Locate the cell with the specified text and output its (X, Y) center coordinate. 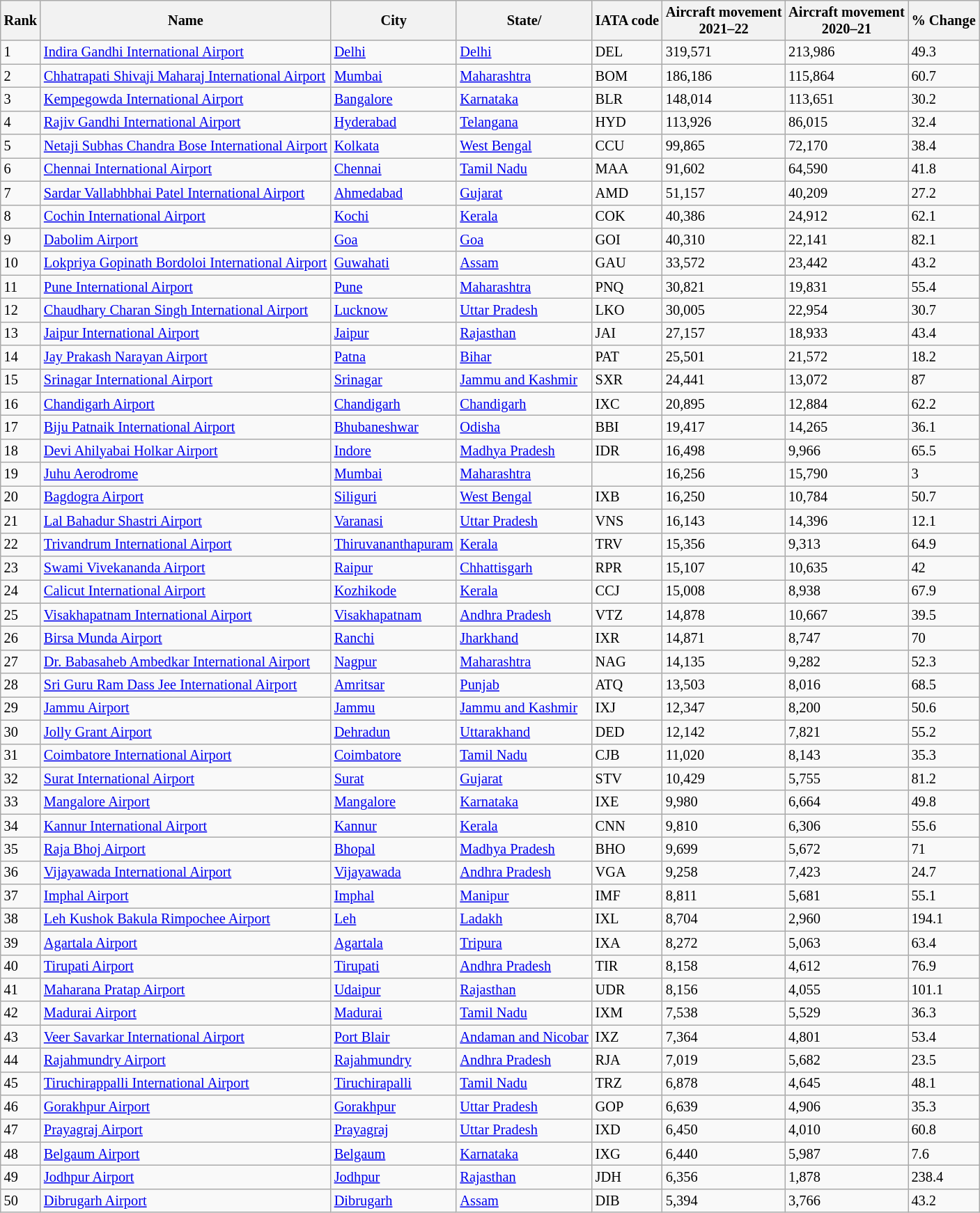
Vijayawada International Airport (185, 872)
Devi Ahilyabai Holkar Airport (185, 451)
GOP (627, 1107)
Jammu (394, 708)
DIB (627, 1200)
9,810 (724, 826)
IXA (627, 943)
Jharkhand (524, 638)
Chaudhary Charan Singh International Airport (185, 310)
39 (21, 943)
213,986 (846, 52)
Belgaum Airport (185, 1154)
14,878 (724, 615)
8,811 (724, 896)
Lokpriya Gopinath Bordoloi International Airport (185, 263)
Jodhpur (394, 1177)
22,954 (846, 310)
Leh Kushok Bakula Rimpochee Airport (185, 919)
41 (21, 989)
Raja Bhoj Airport (185, 849)
DED (627, 732)
Rajahmundry (394, 1060)
24,912 (846, 217)
9,313 (846, 545)
9,980 (724, 802)
Sri Guru Ram Dass Jee International Airport (185, 685)
25 (21, 615)
18 (21, 451)
4,612 (846, 967)
7,019 (724, 1060)
8,156 (724, 989)
18,933 (846, 334)
Nagpur (394, 662)
Chennai International Airport (185, 169)
Gorakhpur Airport (185, 1107)
Jammu Airport (185, 708)
37 (21, 896)
20,895 (724, 404)
8,938 (846, 591)
46 (21, 1107)
GOI (627, 240)
5,681 (846, 896)
Mangalore Airport (185, 802)
25,501 (724, 357)
50 (21, 1200)
8,200 (846, 708)
Siliguri (394, 497)
23,442 (846, 263)
Netaji Subhas Chandra Bose International Airport (185, 146)
Vijayawada (394, 872)
Manipur (524, 896)
6,878 (724, 1083)
5,063 (846, 943)
Dabolim Airport (185, 240)
Ahmedabad (394, 193)
Lucknow (394, 310)
49.3 (944, 52)
76.9 (944, 967)
8,016 (846, 685)
8 (21, 217)
IXM (627, 1013)
39.5 (944, 615)
319,571 (724, 52)
50.6 (944, 708)
15,008 (724, 591)
27 (21, 662)
6 (21, 169)
AMD (627, 193)
Kozhikode (394, 591)
7.6 (944, 1154)
State/ (524, 20)
Indore (394, 451)
Juhu Aerodrome (185, 474)
GAU (627, 263)
Chhatrapati Shivaji Maharaj International Airport (185, 76)
15 (21, 380)
40 (21, 967)
36.3 (944, 1013)
23.5 (944, 1060)
194.1 (944, 919)
IXR (627, 638)
9,258 (724, 872)
33,572 (724, 263)
Bihar (524, 357)
35 (21, 849)
IXZ (627, 1037)
Jolly Grant Airport (185, 732)
Uttarakhand (524, 732)
113,651 (846, 99)
44 (21, 1060)
45 (21, 1083)
6,440 (724, 1154)
ATQ (627, 685)
6,450 (724, 1130)
19,831 (846, 287)
115,864 (846, 76)
32.4 (944, 123)
86,015 (846, 123)
41.8 (944, 169)
Coimbatore International Airport (185, 756)
IDR (627, 451)
9,282 (846, 662)
38 (21, 919)
UDR (627, 989)
Agartala (394, 943)
81.2 (944, 778)
Bagdogra Airport (185, 497)
11,020 (724, 756)
Hyderabad (394, 123)
10,635 (846, 568)
Andaman and Nicobar (524, 1037)
4,645 (846, 1083)
31 (21, 756)
10,784 (846, 497)
9,966 (846, 451)
82.1 (944, 240)
Tirupati (394, 967)
Veer Savarkar International Airport (185, 1037)
Odisha (524, 427)
30,005 (724, 310)
Imphal Airport (185, 896)
IXB (627, 497)
VGA (627, 872)
62.2 (944, 404)
63.4 (944, 943)
14,871 (724, 638)
4,906 (846, 1107)
BLR (627, 99)
Gorakhpur (394, 1107)
13,072 (846, 380)
Chennai (394, 169)
Birsa Munda Airport (185, 638)
30.7 (944, 310)
CCU (627, 146)
30 (21, 732)
IXJ (627, 708)
COK (627, 217)
51,157 (724, 193)
Jaipur (394, 334)
Ladakh (524, 919)
9,699 (724, 849)
10,429 (724, 778)
Varanasi (394, 521)
IATA code (627, 20)
Kochi (394, 217)
49 (21, 1177)
27,157 (724, 334)
7,821 (846, 732)
16,498 (724, 451)
55.6 (944, 826)
TRZ (627, 1083)
VNS (627, 521)
1 (21, 52)
87 (944, 380)
19,417 (724, 427)
Kannur (394, 826)
RJA (627, 1060)
Lal Bahadur Shastri Airport (185, 521)
40,209 (846, 193)
60.7 (944, 76)
10 (21, 263)
16,250 (724, 497)
Tiruchirapalli (394, 1083)
Rajiv Gandhi International Airport (185, 123)
Udaipur (394, 989)
113,926 (724, 123)
13,503 (724, 685)
101.1 (944, 989)
Bhopal (394, 849)
22,141 (846, 240)
49.8 (944, 802)
Jodhpur Airport (185, 1177)
Aircraft movement 2020–21 (846, 20)
8,747 (846, 638)
5,755 (846, 778)
148,014 (724, 99)
5,529 (846, 1013)
Raipur (394, 568)
Madurai Airport (185, 1013)
Madurai (394, 1013)
6,639 (724, 1107)
Maharana Pratap Airport (185, 989)
Trivandrum International Airport (185, 545)
12,347 (724, 708)
IXG (627, 1154)
Punjab (524, 685)
21,572 (846, 357)
5,394 (724, 1200)
BOM (627, 76)
27.2 (944, 193)
40,310 (724, 240)
6,664 (846, 802)
1,878 (846, 1177)
4,055 (846, 989)
16,143 (724, 521)
Agartala Airport (185, 943)
7 (21, 193)
Visakhapatnam (394, 615)
CNN (627, 826)
Ranchi (394, 638)
12 (21, 310)
40,386 (724, 217)
3,766 (846, 1200)
IXC (627, 404)
BHO (627, 849)
Belgaum (394, 1154)
JAI (627, 334)
38.4 (944, 146)
12,884 (846, 404)
6,306 (846, 826)
LKO (627, 310)
22 (21, 545)
43.4 (944, 334)
Kannur International Airport (185, 826)
52.3 (944, 662)
5 (21, 146)
26 (21, 638)
186,186 (724, 76)
Tiruchirappalli International Airport (185, 1083)
23 (21, 568)
48 (21, 1154)
91,602 (724, 169)
Chandigarh Airport (185, 404)
Tripura (524, 943)
Surat (394, 778)
Srinagar (394, 380)
Cochin International Airport (185, 217)
8,158 (724, 967)
16 (21, 404)
9 (21, 240)
99,865 (724, 146)
Rank (21, 20)
8,272 (724, 943)
43 (21, 1037)
STV (627, 778)
28 (21, 685)
8,704 (724, 919)
20 (21, 497)
14 (21, 357)
DEL (627, 52)
IXD (627, 1130)
Rajahmundry Airport (185, 1060)
% Change (944, 20)
IMF (627, 896)
62.1 (944, 217)
Srinagar International Airport (185, 380)
47 (21, 1130)
Bangalore (394, 99)
2,960 (846, 919)
Tirupati Airport (185, 967)
Dibrugarh (394, 1200)
4 (21, 123)
64,590 (846, 169)
Kempegowda International Airport (185, 99)
Imphal (394, 896)
53.4 (944, 1037)
Amritsar (394, 685)
PAT (627, 357)
Prayagraj Airport (185, 1130)
IXL (627, 919)
29 (21, 708)
30.2 (944, 99)
2 (21, 76)
12.1 (944, 521)
36 (21, 872)
10,667 (846, 615)
SXR (627, 380)
Prayagraj (394, 1130)
55.1 (944, 896)
BBI (627, 427)
12,142 (724, 732)
CCJ (627, 591)
Dr. Babasaheb Ambedkar International Airport (185, 662)
Biju Patnaik International Airport (185, 427)
Kolkata (394, 146)
32 (21, 778)
Swami Vivekananda Airport (185, 568)
24,441 (724, 380)
MAA (627, 169)
67.9 (944, 591)
Aircraft movement 2021–22 (724, 20)
Pune International Airport (185, 287)
16,256 (724, 474)
70 (944, 638)
19 (21, 474)
5,672 (846, 849)
RPR (627, 568)
Telangana (524, 123)
Leh (394, 919)
5,987 (846, 1154)
Chhattisgarh (524, 568)
17 (21, 427)
Indira Gandhi International Airport (185, 52)
CJB (627, 756)
Name (185, 20)
48.1 (944, 1083)
Dehradun (394, 732)
4,010 (846, 1130)
21 (21, 521)
24 (21, 591)
33 (21, 802)
Sardar Vallabhbhai Patel International Airport (185, 193)
15,356 (724, 545)
30,821 (724, 287)
TIR (627, 967)
7,538 (724, 1013)
Dibrugarh Airport (185, 1200)
NAG (627, 662)
72,170 (846, 146)
City (394, 20)
IXE (627, 802)
VTZ (627, 615)
Mangalore (394, 802)
71 (944, 849)
11 (21, 287)
55.4 (944, 287)
6,356 (724, 1177)
TRV (627, 545)
Guwahati (394, 263)
5,682 (846, 1060)
Coimbatore (394, 756)
60.8 (944, 1130)
15,107 (724, 568)
65.5 (944, 451)
Thiruvananthapuram (394, 545)
34 (21, 826)
24.7 (944, 872)
64.9 (944, 545)
Calicut International Airport (185, 591)
36.1 (944, 427)
7,423 (846, 872)
50.7 (944, 497)
18.2 (944, 357)
JDH (627, 1177)
HYD (627, 123)
55.2 (944, 732)
Visakhapatnam International Airport (185, 615)
Port Blair (394, 1037)
Jay Prakash Narayan Airport (185, 357)
PNQ (627, 287)
13 (21, 334)
68.5 (944, 685)
Surat International Airport (185, 778)
14,265 (846, 427)
Jaipur International Airport (185, 334)
Patna (394, 357)
Bhubaneshwar (394, 427)
238.4 (944, 1177)
Pune (394, 287)
15,790 (846, 474)
14,396 (846, 521)
4,801 (846, 1037)
8,143 (846, 756)
7,364 (724, 1037)
14,135 (724, 662)
